Pinpoint the cell where the given text exists, returning its [x, y] midpoint coordinate. 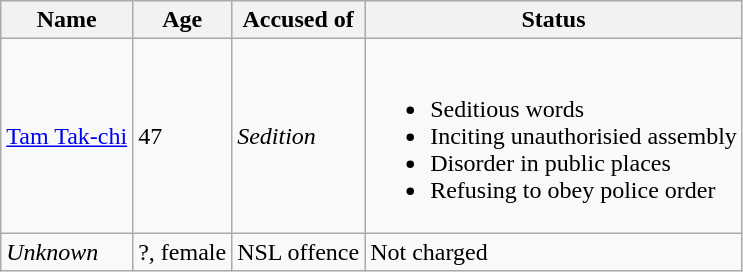
NSL offence [298, 252]
Not charged [554, 252]
Tam Tak-chi [67, 136]
?, female [182, 252]
47 [182, 136]
Status [554, 20]
Sedition [298, 136]
Name [67, 20]
Seditious wordsInciting unauthorisied assemblyDisorder in public placesRefusing to obey police order [554, 136]
Unknown [67, 252]
Accused of [298, 20]
Age [182, 20]
